Detect which cell encompasses the target text, then output its (X, Y) center coordinate. 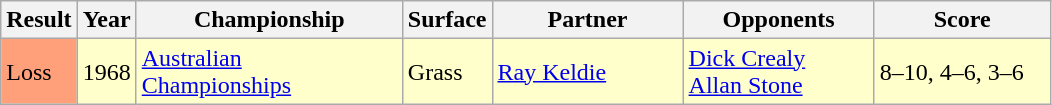
Championship (269, 20)
8–10, 4–6, 3–6 (962, 72)
Surface (447, 20)
Score (962, 20)
Grass (447, 72)
Loss (39, 72)
Dick Crealy Allan Stone (778, 72)
Ray Keldie (588, 72)
Year (106, 20)
Australian Championships (269, 72)
Partner (588, 20)
Opponents (778, 20)
Result (39, 20)
1968 (106, 72)
